Return (X, Y) of the center of cell containing provided text 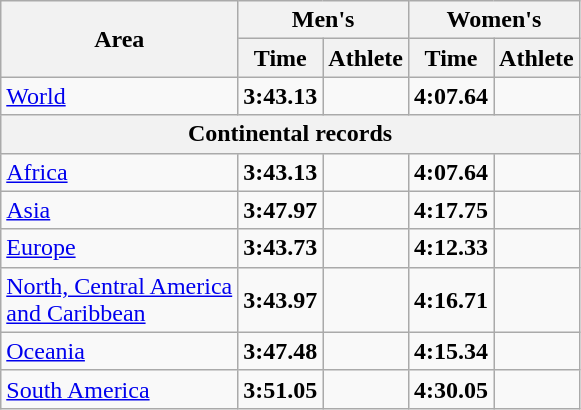
South America (120, 389)
Oceania (120, 351)
Asia (120, 210)
3:43.97 (280, 300)
4:30.05 (452, 389)
Women's (494, 20)
4:17.75 (452, 210)
Africa (120, 172)
4:15.34 (452, 351)
4:16.71 (452, 300)
Men's (324, 20)
3:43.73 (280, 248)
3:47.97 (280, 210)
4:12.33 (452, 248)
Continental records (290, 134)
World (120, 96)
Europe (120, 248)
Area (120, 39)
North, Central America and Caribbean (120, 300)
3:51.05 (280, 389)
3:47.48 (280, 351)
